For the text-containing cell, return its midpoint in (x, y) coordinate format. 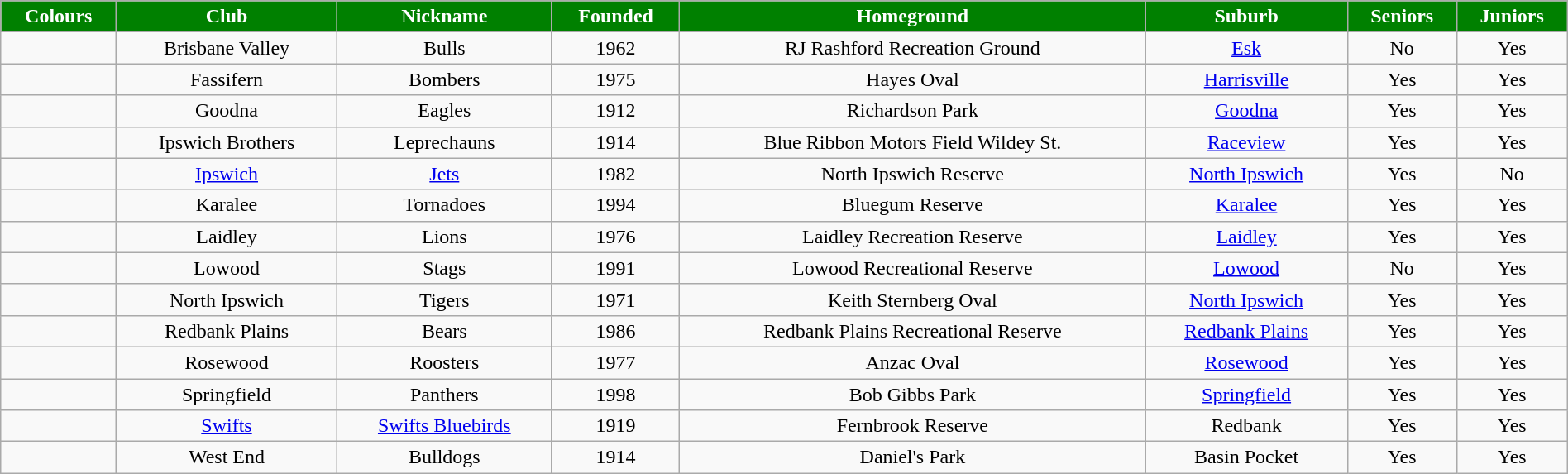
1975 (615, 79)
Redbank Plains Recreational Reserve (913, 331)
Roosters (444, 362)
Eagles (444, 111)
Bombers (444, 79)
West End (227, 457)
Club (227, 17)
Brisbane Valley (227, 48)
Leprechauns (444, 142)
North Ipswich Reserve (913, 174)
Bears (444, 331)
Keith Sternberg Oval (913, 299)
Seniors (1402, 17)
Bob Gibbs Park (913, 395)
Panthers (444, 395)
Ipswich Brothers (227, 142)
Daniel's Park (913, 457)
Blue Ribbon Motors Field Wildey St. (913, 142)
Harrisville (1246, 79)
Jets (444, 174)
Fassifern (227, 79)
1982 (615, 174)
Basin Pocket (1246, 457)
Tigers (444, 299)
Swifts Bluebirds (444, 426)
Founded (615, 17)
Richardson Park (913, 111)
Raceview (1246, 142)
Ipswich (227, 174)
Homeground (913, 17)
Bulldogs (444, 457)
1912 (615, 111)
1962 (615, 48)
1977 (615, 362)
Fernbrook Reserve (913, 426)
Hayes Oval (913, 79)
Esk (1246, 48)
Stags (444, 268)
Laidley Recreation Reserve (913, 237)
Bulls (444, 48)
Tornadoes (444, 205)
1919 (615, 426)
Bluegum Reserve (913, 205)
1994 (615, 205)
Swifts (227, 426)
1976 (615, 237)
Juniors (1512, 17)
Suburb (1246, 17)
1971 (615, 299)
RJ Rashford Recreation Ground (913, 48)
1986 (615, 331)
1998 (615, 395)
Colours (59, 17)
Anzac Oval (913, 362)
Lowood Recreational Reserve (913, 268)
Lions (444, 237)
Nickname (444, 17)
1991 (615, 268)
Redbank (1246, 426)
